Search for the cell housing the specified text and yield its (X, Y) center coordinate. 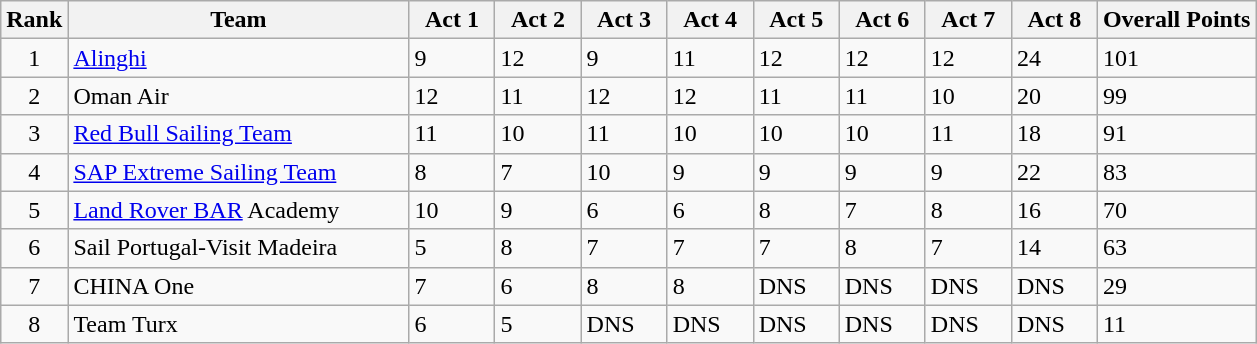
Act 7 (968, 20)
Sail Portugal-Visit Madeira (238, 248)
CHINA One (238, 286)
Team (238, 20)
Land Rover BAR Academy (238, 210)
Red Bull Sailing Team (238, 134)
Act 8 (1054, 20)
Act 6 (882, 20)
29 (1176, 286)
SAP Extreme Sailing Team (238, 172)
101 (1176, 58)
Act 2 (538, 20)
Act 5 (796, 20)
14 (1054, 248)
22 (1054, 172)
83 (1176, 172)
Act 1 (452, 20)
Team Turx (238, 324)
18 (1054, 134)
Oman Air (238, 96)
Act 3 (624, 20)
63 (1176, 248)
4 (34, 172)
99 (1176, 96)
24 (1054, 58)
Rank (34, 20)
70 (1176, 210)
Alinghi (238, 58)
Overall Points (1176, 20)
2 (34, 96)
91 (1176, 134)
16 (1054, 210)
Act 4 (710, 20)
20 (1054, 96)
1 (34, 58)
3 (34, 134)
